Search for the cell housing the specified text and yield its (x, y) center coordinate. 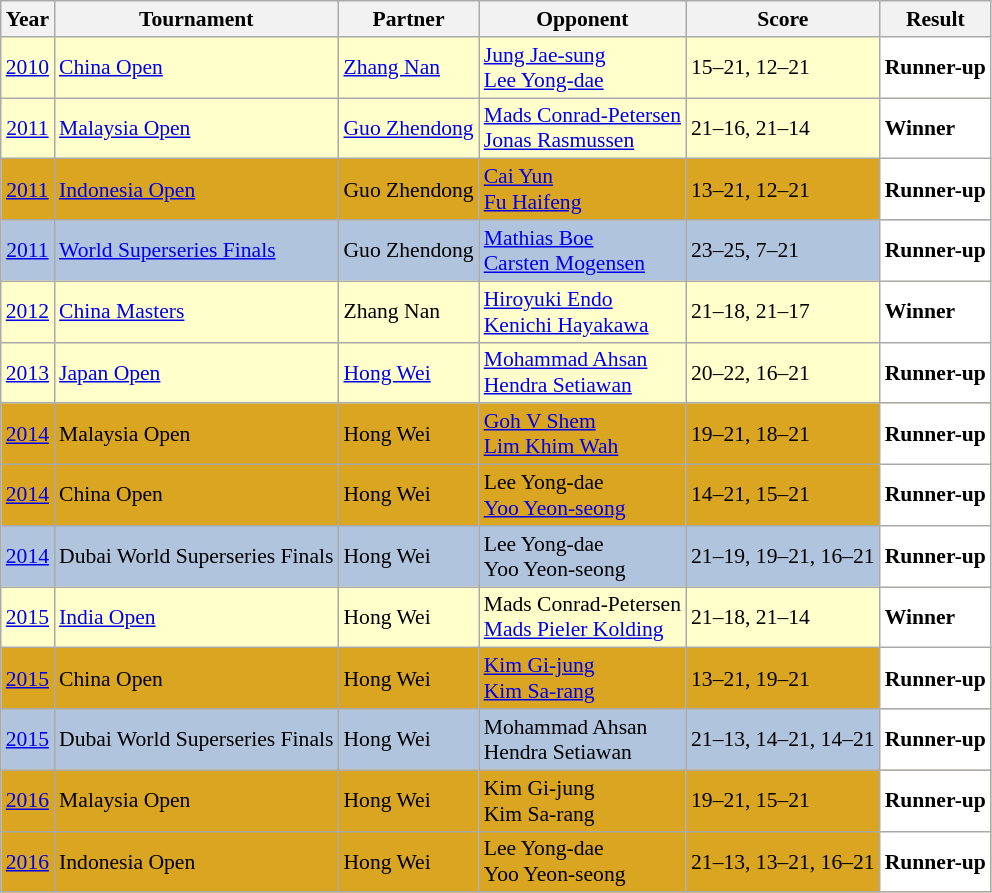
Japan Open (196, 372)
China Masters (196, 312)
Partner (408, 19)
2013 (28, 372)
Year (28, 19)
Mathias Boe Carsten Mogensen (582, 250)
Score (783, 19)
2010 (28, 68)
23–25, 7–21 (783, 250)
Hiroyuki Endo Kenichi Hayakawa (582, 312)
14–21, 15–21 (783, 496)
Result (936, 19)
21–13, 13–21, 16–21 (783, 862)
21–18, 21–17 (783, 312)
Goh V Shem Lim Khim Wah (582, 434)
Tournament (196, 19)
19–21, 18–21 (783, 434)
21–16, 21–14 (783, 128)
India Open (196, 618)
Jung Jae-sung Lee Yong-dae (582, 68)
19–21, 15–21 (783, 800)
World Superseries Finals (196, 250)
Mads Conrad-Petersen Jonas Rasmussen (582, 128)
21–13, 14–21, 14–21 (783, 740)
21–18, 21–14 (783, 618)
15–21, 12–21 (783, 68)
Mads Conrad-Petersen Mads Pieler Kolding (582, 618)
21–19, 19–21, 16–21 (783, 556)
13–21, 19–21 (783, 678)
20–22, 16–21 (783, 372)
Cai Yun Fu Haifeng (582, 190)
13–21, 12–21 (783, 190)
2012 (28, 312)
Opponent (582, 19)
